Return the [x, y] coordinate for the center point of the cell that contains the specified text.  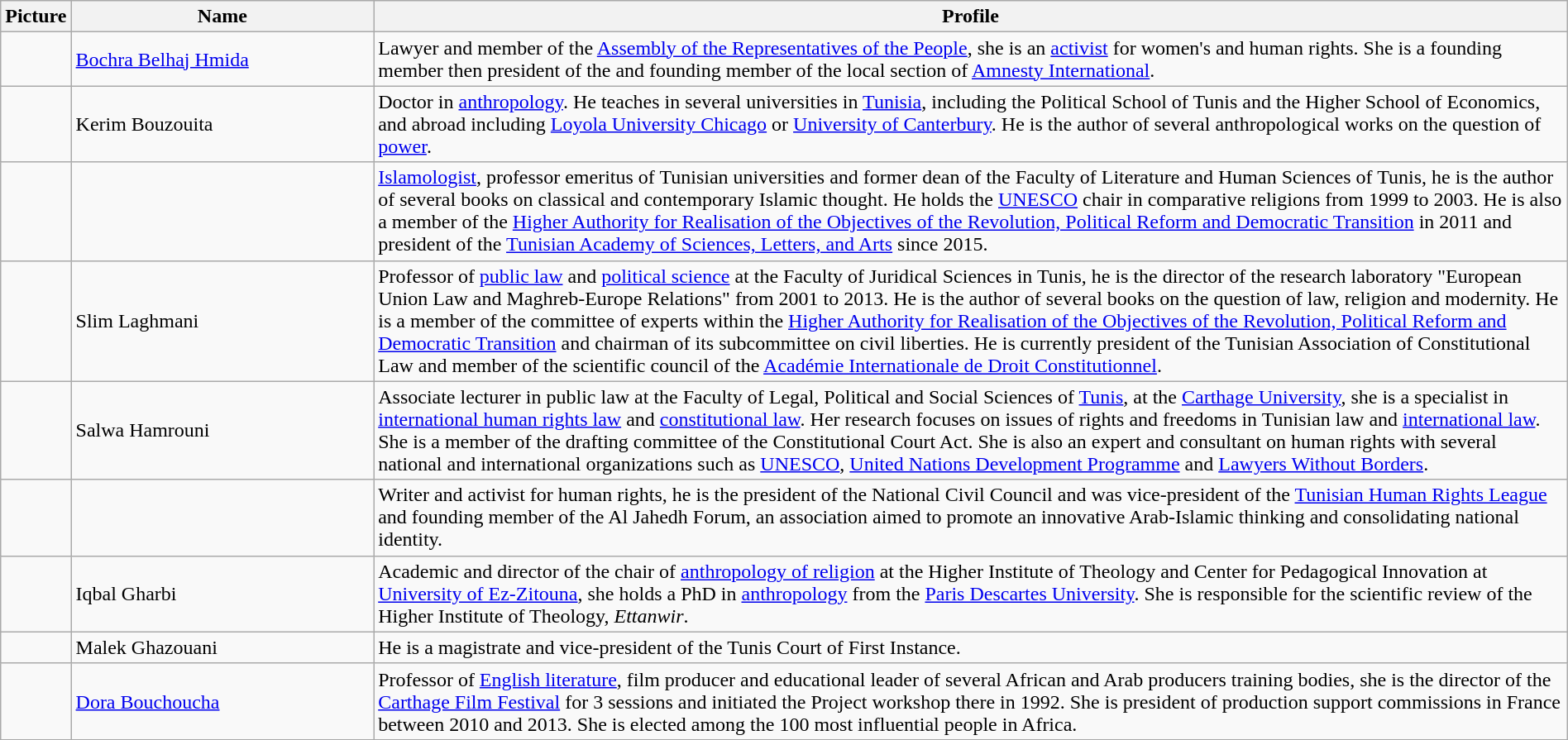
Slim Laghmani [222, 321]
Malek Ghazouani [222, 647]
Bochra Belhaj Hmida [222, 60]
Kerim Bouzouita [222, 124]
Name [222, 17]
Picture [36, 17]
He is a magistrate and vice-president of the Tunis Court of First Instance. [971, 647]
Salwa Hamrouni [222, 430]
Iqbal Gharbi [222, 594]
Profile [971, 17]
Dora Bouchoucha [222, 701]
